Extract the [X, Y] coordinate from the center of the cell holding the provided text.  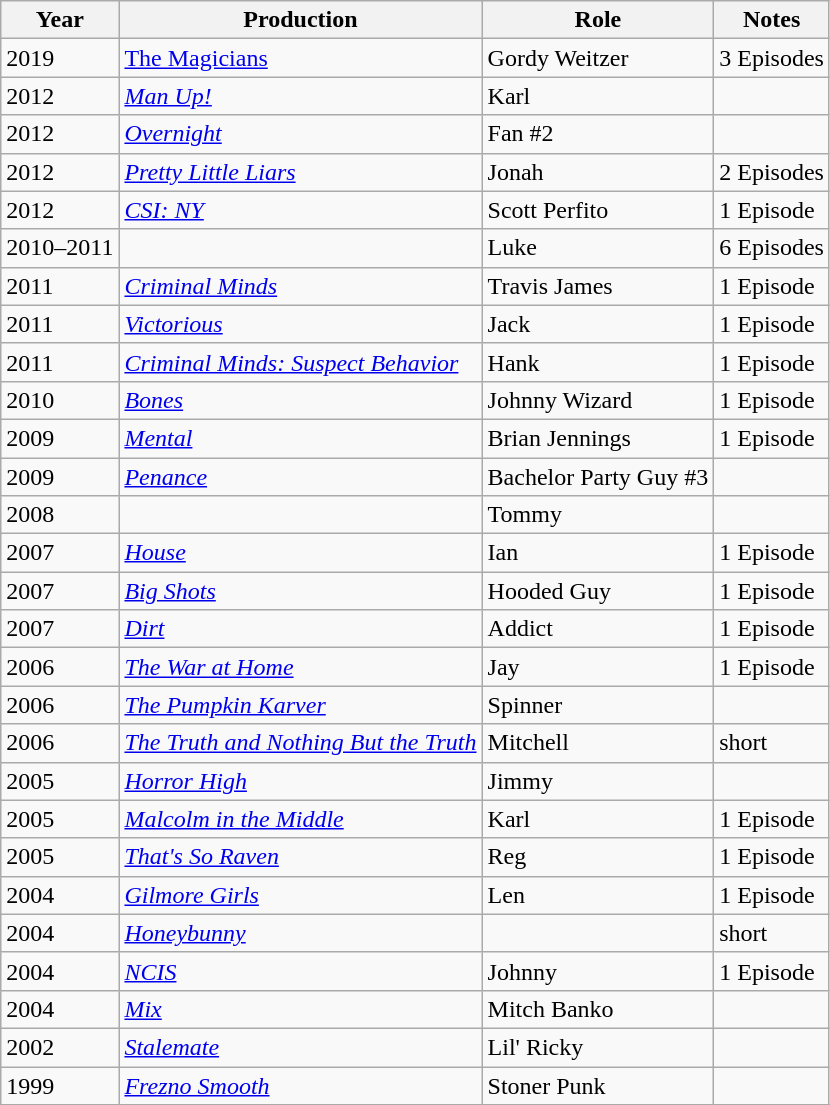
Penance [300, 477]
Big Shots [300, 591]
Jay [598, 667]
Gilmore Girls [300, 895]
Fan #2 [598, 134]
2010–2011 [60, 248]
Brian Jennings [598, 438]
Addict [598, 629]
Scott Perfito [598, 210]
The War at Home [300, 667]
Criminal Minds [300, 286]
Victorious [300, 324]
Horror High [300, 781]
Pretty Little Liars [300, 172]
Bachelor Party Guy #3 [598, 477]
Mental [300, 438]
Notes [772, 20]
Man Up! [300, 96]
Ian [598, 553]
Johnny Wizard [598, 400]
Gordy Weitzer [598, 58]
Role [598, 20]
Overnight [300, 134]
Spinner [598, 705]
Dirt [300, 629]
Jack [598, 324]
Len [598, 895]
Production [300, 20]
Stalemate [300, 1047]
The Truth and Nothing But the Truth [300, 743]
Honeybunny [300, 933]
That's So Raven [300, 857]
Lil' Ricky [598, 1047]
2019 [60, 58]
The Pumpkin Karver [300, 705]
Johnny [598, 971]
2008 [60, 515]
Frezno Smooth [300, 1085]
Year [60, 20]
Malcolm in the Middle [300, 819]
6 Episodes [772, 248]
CSI: NY [300, 210]
NCIS [300, 971]
Criminal Minds: Suspect Behavior [300, 362]
Mitchell [598, 743]
Stoner Punk [598, 1085]
Bones [300, 400]
House [300, 553]
Hank [598, 362]
1999 [60, 1085]
2 Episodes [772, 172]
Mitch Banko [598, 1009]
Travis James [598, 286]
3 Episodes [772, 58]
2010 [60, 400]
The Magicians [300, 58]
Mix [300, 1009]
Reg [598, 857]
Luke [598, 248]
Jonah [598, 172]
2002 [60, 1047]
Tommy [598, 515]
Jimmy [598, 781]
Hooded Guy [598, 591]
